Determine the (x, y) coordinate at the center of the cell enclosing the given text.  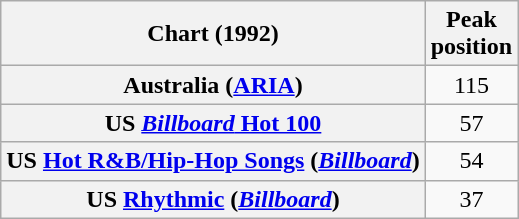
37 (471, 199)
US Rhythmic (Billboard) (213, 199)
54 (471, 161)
57 (471, 123)
Peakposition (471, 34)
Australia (ARIA) (213, 85)
US Hot R&B/Hip-Hop Songs (Billboard) (213, 161)
115 (471, 85)
US Billboard Hot 100 (213, 123)
Chart (1992) (213, 34)
